Detect which cell encompasses the target text, then output its [x, y] center coordinate. 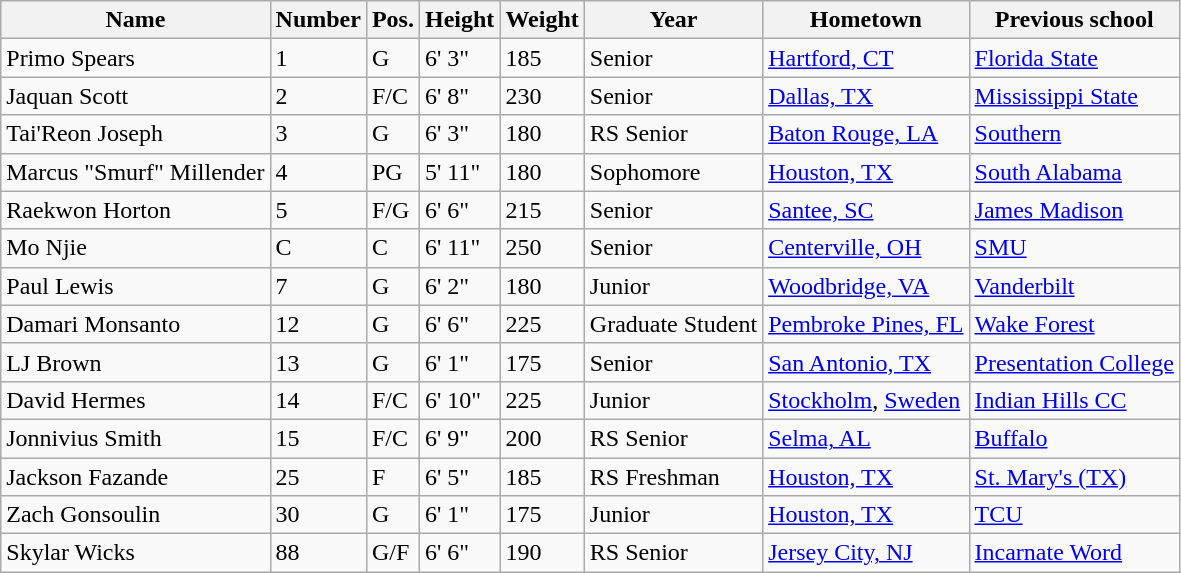
2 [318, 96]
San Antonio, TX [866, 362]
6' 2" [459, 286]
4 [318, 172]
Vanderbilt [1074, 286]
Centerville, OH [866, 248]
PG [392, 172]
250 [542, 248]
Mo Njie [136, 248]
Sophomore [673, 172]
1 [318, 58]
Jackson Fazande [136, 477]
Jaquan Scott [136, 96]
7 [318, 286]
Southern [1074, 134]
14 [318, 400]
F/G [392, 210]
G/F [392, 553]
F [392, 477]
Selma, AL [866, 438]
Pos. [392, 20]
13 [318, 362]
15 [318, 438]
Damari Monsanto [136, 324]
Previous school [1074, 20]
Buffalo [1074, 438]
Stockholm, Sweden [866, 400]
215 [542, 210]
25 [318, 477]
Graduate Student [673, 324]
5' 11" [459, 172]
30 [318, 515]
Weight [542, 20]
200 [542, 438]
Height [459, 20]
Wake Forest [1074, 324]
South Alabama [1074, 172]
Presentation College [1074, 362]
Jersey City, NJ [866, 553]
David Hermes [136, 400]
Year [673, 20]
Dallas, TX [866, 96]
6' 8" [459, 96]
Paul Lewis [136, 286]
Florida State [1074, 58]
St. Mary's (TX) [1074, 477]
Pembroke Pines, FL [866, 324]
Primo Spears [136, 58]
3 [318, 134]
12 [318, 324]
TCU [1074, 515]
190 [542, 553]
6' 11" [459, 248]
LJ Brown [136, 362]
Jonnivius Smith [136, 438]
Name [136, 20]
Santee, SC [866, 210]
5 [318, 210]
6' 9" [459, 438]
230 [542, 96]
88 [318, 553]
Number [318, 20]
Raekwon Horton [136, 210]
6' 10" [459, 400]
RS Freshman [673, 477]
Incarnate Word [1074, 553]
Woodbridge, VA [866, 286]
Marcus "Smurf" Millender [136, 172]
James Madison [1074, 210]
Baton Rouge, LA [866, 134]
Hartford, CT [866, 58]
Skylar Wicks [136, 553]
Indian Hills CC [1074, 400]
Mississippi State [1074, 96]
Tai'Reon Joseph [136, 134]
SMU [1074, 248]
Hometown [866, 20]
Zach Gonsoulin [136, 515]
6' 5" [459, 477]
